Identify which cell holds the provided text, then report its (X, Y) central coordinate. 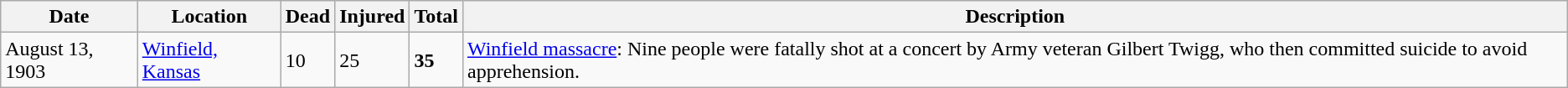
Injured (372, 17)
Location (209, 17)
Winfield, Kansas (209, 60)
Winfield massacre: Nine people were fatally shot at a concert by Army veteran Gilbert Twigg, who then committed suicide to avoid apprehension. (1015, 60)
Total (436, 17)
10 (307, 60)
35 (436, 60)
Description (1015, 17)
Date (70, 17)
25 (372, 60)
August 13, 1903 (70, 60)
Dead (307, 17)
